Find where the given text appears and provide that cell's center as [x, y] coordinate. 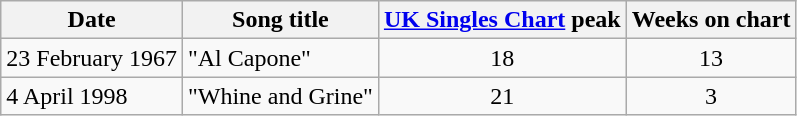
"Al Capone" [280, 58]
Song title [280, 20]
UK Singles Chart peak [502, 20]
Weeks on chart [711, 20]
23 February 1967 [92, 58]
18 [502, 58]
13 [711, 58]
Date [92, 20]
4 April 1998 [92, 96]
"Whine and Grine" [280, 96]
3 [711, 96]
21 [502, 96]
